Pinpoint the cell where the given text exists, returning its [X, Y] midpoint coordinate. 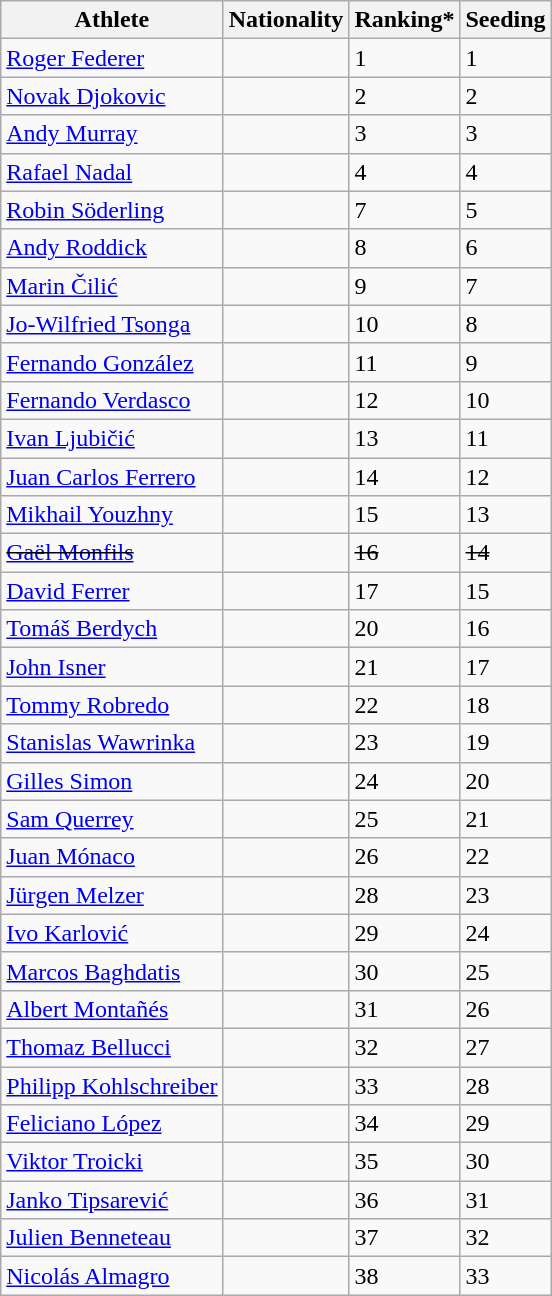
Andy Roddick [112, 248]
Juan Mónaco [112, 857]
Stanislas Wawrinka [112, 743]
Janko Tipsarević [112, 1200]
Fernando Verdasco [112, 400]
Novak Djokovic [112, 96]
35 [404, 1162]
6 [506, 248]
27 [506, 1047]
Gilles Simon [112, 781]
Thomaz Bellucci [112, 1047]
Jürgen Melzer [112, 895]
37 [404, 1238]
34 [404, 1124]
John Isner [112, 667]
Ivan Ljubičić [112, 438]
David Ferrer [112, 591]
38 [404, 1276]
Philipp Kohlschreiber [112, 1085]
Nicolás Almagro [112, 1276]
Ranking* [404, 20]
Sam Querrey [112, 819]
Gaël Monfils [112, 553]
Robin Söderling [112, 210]
Marcos Baghdatis [112, 971]
36 [404, 1200]
Albert Montañés [112, 1009]
Ivo Karlović [112, 933]
5 [506, 210]
Juan Carlos Ferrero [112, 477]
Roger Federer [112, 58]
Andy Murray [112, 134]
Seeding [506, 20]
18 [506, 705]
Tommy Robredo [112, 705]
Feliciano López [112, 1124]
Nationality [286, 20]
Viktor Troicki [112, 1162]
Fernando González [112, 362]
Tomáš Berdych [112, 629]
19 [506, 743]
Julien Benneteau [112, 1238]
Athlete [112, 20]
Rafael Nadal [112, 172]
Jo-Wilfried Tsonga [112, 324]
Mikhail Youzhny [112, 515]
Marin Čilić [112, 286]
